Search for the cell housing the specified text and yield its (X, Y) center coordinate. 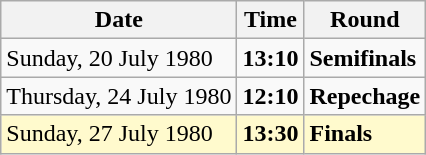
12:10 (270, 96)
Semifinals (365, 58)
13:10 (270, 58)
Sunday, 20 July 1980 (119, 58)
Repechage (365, 96)
Finals (365, 134)
Sunday, 27 July 1980 (119, 134)
Round (365, 20)
Time (270, 20)
Thursday, 24 July 1980 (119, 96)
Date (119, 20)
13:30 (270, 134)
